From the cell containing the given text, extract its center point as (x, y) coordinate. 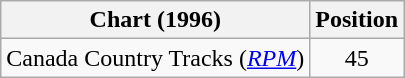
45 (357, 58)
Canada Country Tracks (RPM) (156, 58)
Chart (1996) (156, 20)
Position (357, 20)
